Provide the (X, Y) coordinate of the cell's center where the given text is located.  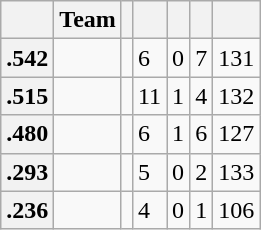
.293 (28, 172)
106 (236, 210)
11 (149, 96)
Team (88, 20)
5 (149, 172)
7 (202, 58)
.515 (28, 96)
127 (236, 134)
.542 (28, 58)
133 (236, 172)
131 (236, 58)
.236 (28, 210)
.480 (28, 134)
132 (236, 96)
2 (202, 172)
